Capture the cell that displays the provided text and extract its [X, Y] central coordinate. 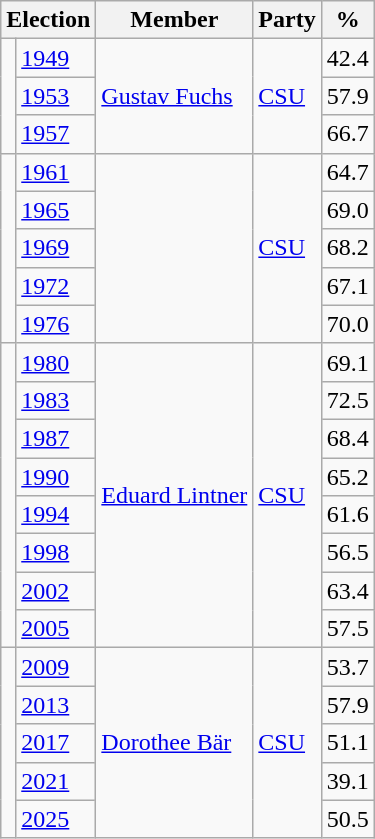
63.4 [348, 591]
Eduard Lintner [174, 495]
Member [174, 20]
67.1 [348, 286]
1994 [56, 515]
2013 [56, 705]
% [348, 20]
1969 [56, 248]
57.5 [348, 629]
1998 [56, 553]
42.4 [348, 58]
53.7 [348, 667]
1987 [56, 438]
1990 [56, 477]
2017 [56, 743]
Election [48, 20]
68.4 [348, 438]
1983 [56, 400]
1980 [56, 362]
2002 [56, 591]
69.1 [348, 362]
2025 [56, 819]
2005 [56, 629]
70.0 [348, 324]
Party [287, 20]
Gustav Fuchs [174, 96]
1976 [56, 324]
2021 [56, 781]
65.2 [348, 477]
51.1 [348, 743]
64.7 [348, 172]
1949 [56, 58]
1953 [56, 96]
1972 [56, 286]
68.2 [348, 248]
Dorothee Bär [174, 743]
66.7 [348, 134]
39.1 [348, 781]
61.6 [348, 515]
56.5 [348, 553]
2009 [56, 667]
69.0 [348, 210]
50.5 [348, 819]
1957 [56, 134]
72.5 [348, 400]
1961 [56, 172]
1965 [56, 210]
